Scan for the cell matching the given text and deliver its (X, Y) coordinate at center. 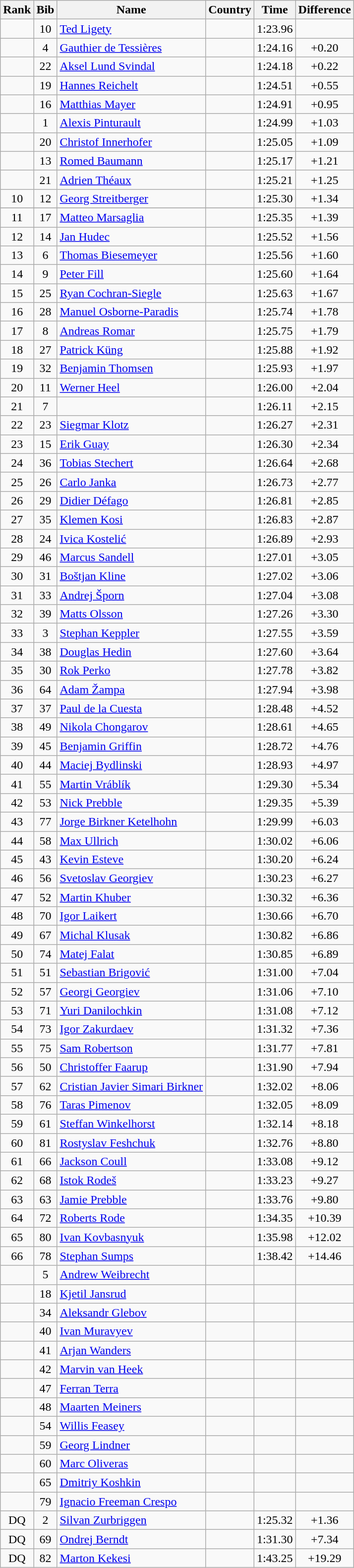
Marc Oliveras (131, 1464)
+1.79 (324, 331)
Taras Pimenov (131, 1105)
Paul de la Cuesta (131, 708)
6 (46, 255)
80 (46, 1237)
1:31.30 (275, 1539)
1:43.25 (275, 1558)
1:32.05 (275, 1105)
+19.29 (324, 1558)
1:25.93 (275, 369)
1:28.93 (275, 765)
1:25.74 (275, 312)
+7.12 (324, 1010)
73 (46, 1029)
+7.94 (324, 1067)
1:28.72 (275, 746)
3 (46, 633)
8 (46, 331)
Werner Heel (131, 387)
+1.67 (324, 293)
+3.82 (324, 671)
Ted Ligety (131, 29)
+1.36 (324, 1520)
+5.34 (324, 784)
Alexis Pinturault (131, 123)
Marvin van Heek (131, 1369)
1:30.23 (275, 878)
1:26.00 (275, 387)
Andrew Weibrecht (131, 1275)
+12.02 (324, 1237)
Nikola Chongarov (131, 727)
Igor Zakurdaev (131, 1029)
+9.80 (324, 1199)
Bib (46, 10)
1:33.76 (275, 1199)
Boštjan Kline (131, 576)
1:26.83 (275, 519)
1:25.35 (275, 217)
Martin Khuber (131, 897)
+8.80 (324, 1142)
1:29.99 (275, 821)
+6.06 (324, 841)
+6.03 (324, 821)
+1.64 (324, 274)
67 (46, 935)
Erik Guay (131, 444)
1:33.23 (275, 1181)
76 (46, 1105)
Hannes Reichelt (131, 85)
1:30.82 (275, 935)
1:31.90 (275, 1067)
Aleksandr Glebov (131, 1313)
Rostyslav Feshchuk (131, 1142)
1:29.35 (275, 803)
+1.21 (324, 161)
+4.65 (324, 727)
Siegmar Klotz (131, 425)
+6.24 (324, 860)
1:25.32 (275, 1520)
82 (46, 1558)
Ivica Kostelić (131, 538)
Christoffer Faarup (131, 1067)
1:27.78 (275, 671)
Arjan Wanders (131, 1350)
+2.77 (324, 482)
Tobias Stechert (131, 463)
1:23.96 (275, 29)
1:27.60 (275, 652)
Douglas Hedin (131, 652)
1:29.30 (275, 784)
1:26.89 (275, 538)
+1.97 (324, 369)
+2.87 (324, 519)
1:33.08 (275, 1162)
+3.64 (324, 652)
1:31.77 (275, 1048)
75 (46, 1048)
Matthias Mayer (131, 104)
Martin Vráblík (131, 784)
72 (46, 1218)
1:35.98 (275, 1237)
+9.12 (324, 1162)
Ignacio Freeman Crespo (131, 1502)
1:30.66 (275, 916)
1:27.01 (275, 558)
Rank (17, 10)
71 (46, 1010)
+2.31 (324, 425)
+6.89 (324, 954)
Marton Kekesi (131, 1558)
1:27.55 (275, 633)
1:25.63 (275, 293)
Aksel Lund Svindal (131, 66)
1:28.61 (275, 727)
Ferran Terra (131, 1388)
+1.92 (324, 350)
Jamie Prebble (131, 1199)
9 (46, 274)
Country (230, 10)
1:30.02 (275, 841)
+8.09 (324, 1105)
1:26.30 (275, 444)
1:38.42 (275, 1256)
+1.03 (324, 123)
+6.70 (324, 916)
Ivan Muravyev (131, 1331)
+1.09 (324, 142)
+3.98 (324, 690)
1:30.32 (275, 897)
1:24.16 (275, 48)
Georg Streitberger (131, 198)
Georgi Georgiev (131, 992)
1:24.51 (275, 85)
+0.95 (324, 104)
70 (46, 916)
Patrick Küng (131, 350)
+7.36 (324, 1029)
Kjetil Jansrud (131, 1294)
Ondrej Berndt (131, 1539)
Maarten Meiners (131, 1407)
+1.39 (324, 217)
69 (46, 1539)
81 (46, 1142)
+4.52 (324, 708)
Silvan Zurbriggen (131, 1520)
+6.36 (324, 897)
1:25.21 (275, 180)
7 (46, 406)
Name (131, 10)
Roberts Rode (131, 1218)
Svetoslav Georgiev (131, 878)
1:32.14 (275, 1124)
+0.55 (324, 85)
1:25.30 (275, 198)
+8.06 (324, 1086)
+7.34 (324, 1539)
Marcus Sandell (131, 558)
+3.08 (324, 595)
1:25.60 (275, 274)
Stephan Keppler (131, 633)
+7.81 (324, 1048)
+0.20 (324, 48)
1:24.91 (275, 104)
Matej Falat (131, 954)
+2.68 (324, 463)
Adrien Théaux (131, 180)
1:27.26 (275, 614)
Cristian Javier Simari Birkner (131, 1086)
Istok Rodeš (131, 1181)
+2.85 (324, 501)
+1.78 (324, 312)
Steffan Winkelhorst (131, 1124)
1:31.32 (275, 1029)
1:26.73 (275, 482)
Andreas Romar (131, 331)
Rok Perko (131, 671)
1 (46, 123)
1:32.02 (275, 1086)
+2.04 (324, 387)
+1.25 (324, 180)
1:26.81 (275, 501)
Stephan Sumps (131, 1256)
1:25.17 (275, 161)
Igor Laikert (131, 916)
Matts Olsson (131, 614)
+4.76 (324, 746)
74 (46, 954)
2 (46, 1520)
Manuel Osborne-Paradis (131, 312)
1:27.04 (275, 595)
Benjamin Thomsen (131, 369)
1:27.94 (275, 690)
1:26.11 (275, 406)
4 (46, 48)
Jan Hudec (131, 237)
+1.60 (324, 255)
Time (275, 10)
Willis Feasey (131, 1426)
1:25.56 (275, 255)
1:30.85 (275, 954)
1:25.05 (275, 142)
1:26.27 (275, 425)
Thomas Biesemeyer (131, 255)
+4.97 (324, 765)
1:26.64 (275, 463)
Kevin Esteve (131, 860)
+10.39 (324, 1218)
+0.22 (324, 66)
+14.46 (324, 1256)
Ryan Cochran-Siegle (131, 293)
77 (46, 821)
1:24.99 (275, 123)
Max Ullrich (131, 841)
5 (46, 1275)
1:32.76 (275, 1142)
1:34.35 (275, 1218)
+2.15 (324, 406)
Andrej Šporn (131, 595)
1:30.20 (275, 860)
Dmitriy Koshkin (131, 1483)
+6.27 (324, 878)
Jorge Birkner Ketelhohn (131, 821)
Jackson Coull (131, 1162)
Michal Klusak (131, 935)
+3.30 (324, 614)
Peter Fill (131, 274)
+3.05 (324, 558)
68 (46, 1181)
1:24.18 (275, 66)
Maciej Bydlinski (131, 765)
Difference (324, 10)
+7.10 (324, 992)
+9.27 (324, 1181)
1:27.02 (275, 576)
Christof Innerhofer (131, 142)
1:25.88 (275, 350)
Sam Robertson (131, 1048)
+6.86 (324, 935)
Yuri Danilochkin (131, 1010)
Benjamin Griffin (131, 746)
Gauthier de Tessières (131, 48)
+3.59 (324, 633)
Carlo Janka (131, 482)
1:31.06 (275, 992)
1:25.75 (275, 331)
79 (46, 1502)
1:31.08 (275, 1010)
+8.18 (324, 1124)
+5.39 (324, 803)
+2.93 (324, 538)
1:25.52 (275, 237)
Ivan Kovbasnyuk (131, 1237)
Sebastian Brigović (131, 973)
1:31.00 (275, 973)
Georg Lindner (131, 1445)
+1.56 (324, 237)
+3.06 (324, 576)
Nick Prebble (131, 803)
Adam Žampa (131, 690)
+2.34 (324, 444)
Klemen Kosi (131, 519)
Matteo Marsaglia (131, 217)
1:28.48 (275, 708)
Romed Baumann (131, 161)
+1.34 (324, 198)
Didier Défago (131, 501)
+7.04 (324, 973)
78 (46, 1256)
